Provide the [x, y] coordinate of the cell's center where the given text is located.  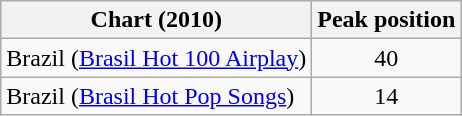
Peak position [386, 20]
Brazil (Brasil Hot Pop Songs) [156, 96]
14 [386, 96]
Brazil (Brasil Hot 100 Airplay) [156, 58]
Chart (2010) [156, 20]
40 [386, 58]
